From the cell containing the given text, extract its center point as [x, y] coordinate. 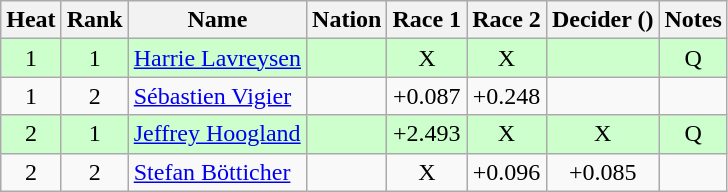
Sébastien Vigier [217, 96]
Race 2 [507, 20]
Race 1 [427, 20]
+0.085 [602, 172]
Notes [693, 20]
Decider () [602, 20]
+0.248 [507, 96]
+0.087 [427, 96]
+2.493 [427, 134]
Name [217, 20]
Stefan Bötticher [217, 172]
+0.096 [507, 172]
Jeffrey Hoogland [217, 134]
Heat [31, 20]
Nation [347, 20]
Harrie Lavreysen [217, 58]
Rank [94, 20]
